Pinpoint the cell where the given text exists, returning its [X, Y] midpoint coordinate. 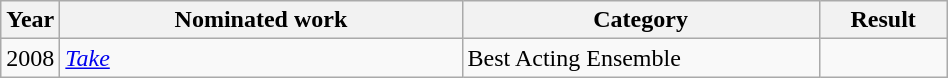
Take [261, 58]
Best Acting Ensemble [640, 58]
Category [640, 20]
Year [30, 20]
Result [883, 20]
2008 [30, 58]
Nominated work [261, 20]
